From the cell containing the given text, extract its center point as (X, Y) coordinate. 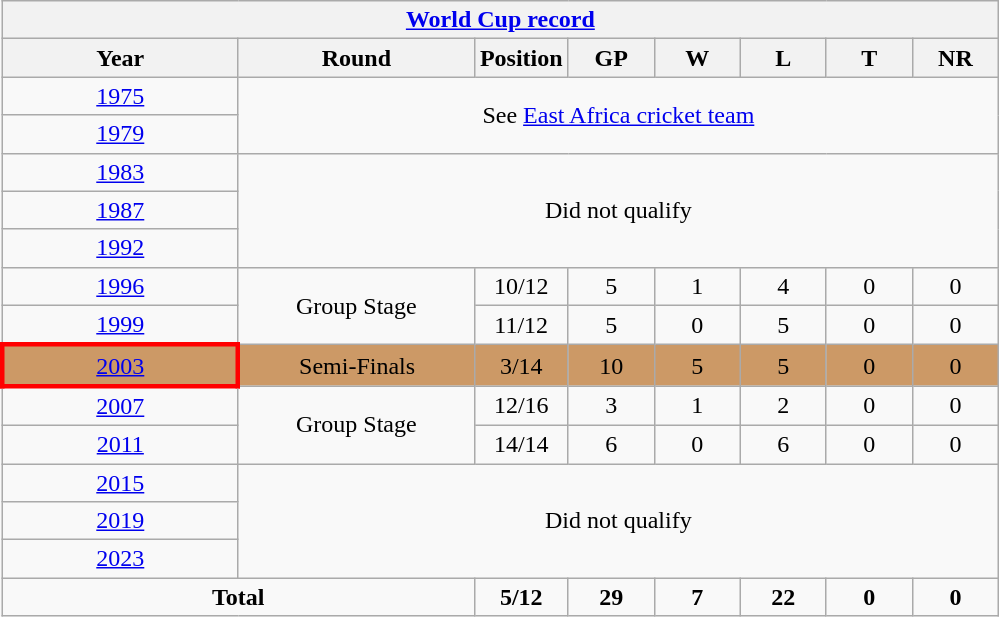
7 (697, 597)
2023 (120, 559)
10 (611, 366)
10/12 (521, 286)
5/12 (521, 597)
W (697, 58)
22 (783, 597)
GP (611, 58)
4 (783, 286)
1987 (120, 210)
1983 (120, 172)
1996 (120, 286)
14/14 (521, 444)
T (869, 58)
World Cup record (500, 20)
1979 (120, 134)
Position (521, 58)
1999 (120, 325)
Total (238, 597)
NR (955, 58)
2011 (120, 444)
2019 (120, 521)
29 (611, 597)
Semi-Finals (356, 366)
Round (356, 58)
12/16 (521, 406)
3 (611, 406)
11/12 (521, 325)
2015 (120, 483)
L (783, 58)
2003 (120, 366)
1975 (120, 96)
3/14 (521, 366)
1992 (120, 248)
2 (783, 406)
See East Africa cricket team (618, 115)
2007 (120, 406)
Year (120, 58)
